For the text-containing cell, return its midpoint in (x, y) coordinate format. 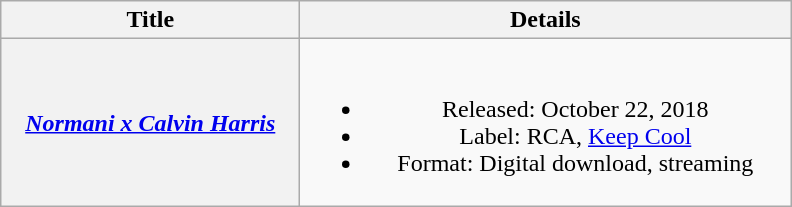
Normani x Calvin Harris (150, 122)
Title (150, 20)
Details (546, 20)
Released: October 22, 2018Label: RCA, Keep CoolFormat: Digital download, streaming (546, 122)
